From the cell containing the given text, extract its center point as [x, y] coordinate. 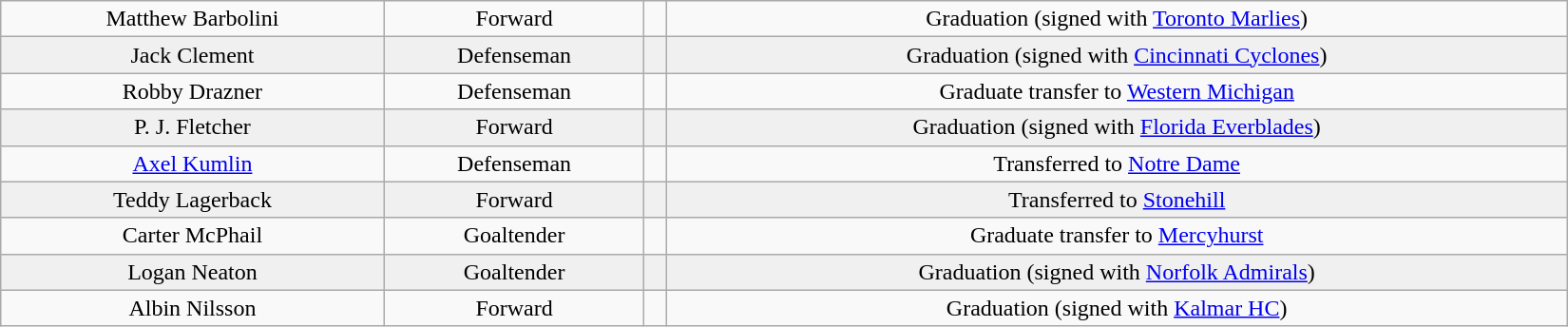
Robby Drazner [192, 91]
Axel Kumlin [192, 163]
Carter McPhail [192, 236]
Graduation (signed with Florida Everblades) [1117, 127]
P. J. Fletcher [192, 127]
Graduation (signed with Toronto Marlies) [1117, 19]
Graduate transfer to Western Michigan [1117, 91]
Transferred to Notre Dame [1117, 163]
Graduation (signed with Kalmar HC) [1117, 308]
Jack Clement [192, 55]
Graduation (signed with Cincinnati Cyclones) [1117, 55]
Logan Neaton [192, 272]
Transferred to Stonehill [1117, 200]
Graduation (signed with Norfolk Admirals) [1117, 272]
Graduate transfer to Mercyhurst [1117, 236]
Albin Nilsson [192, 308]
Teddy Lagerback [192, 200]
Matthew Barbolini [192, 19]
